Capture the cell that displays the provided text and extract its [X, Y] central coordinate. 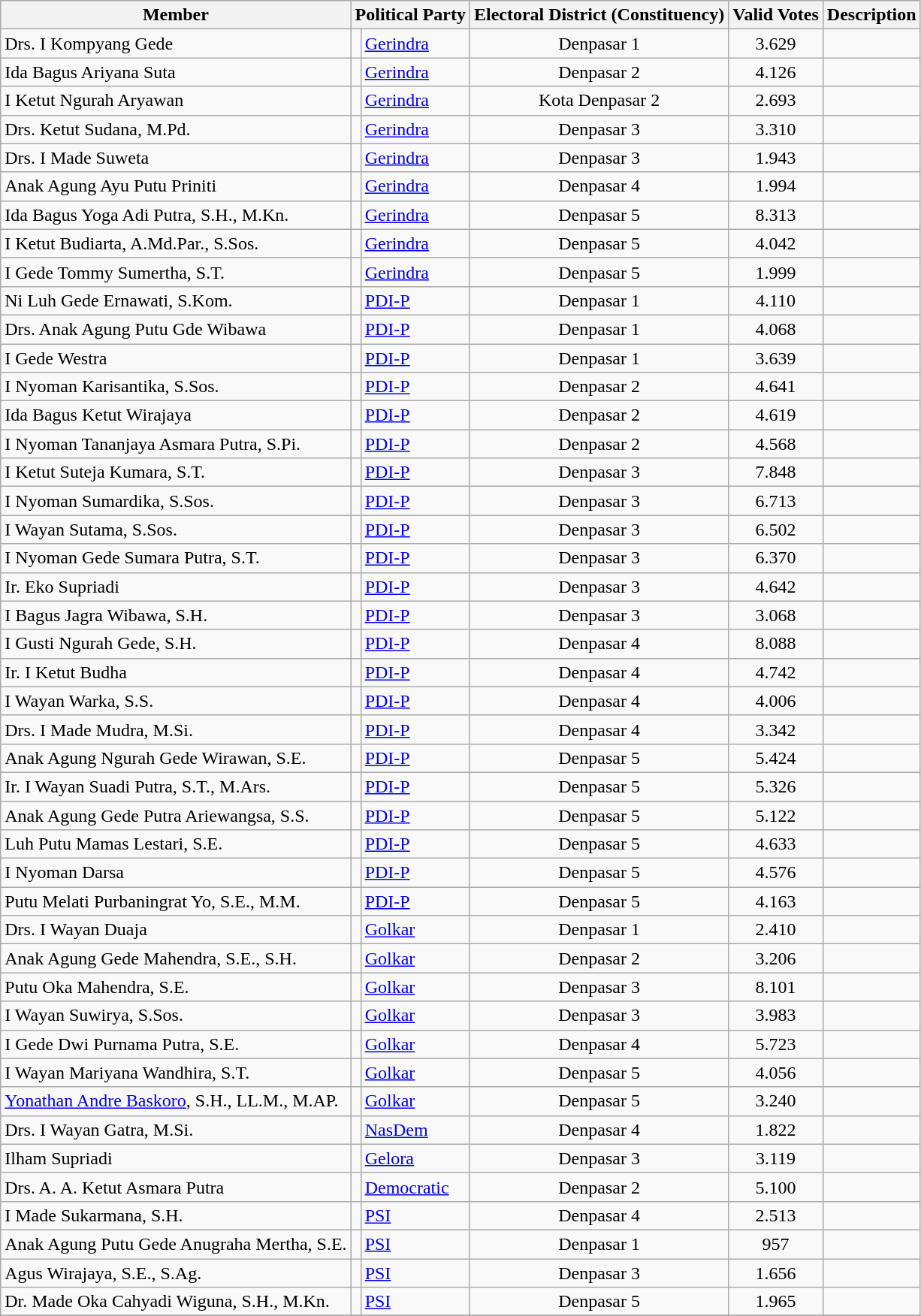
6.713 [776, 501]
Agus Wirajaya, S.E., S.Ag. [176, 1273]
3.639 [776, 358]
I Nyoman Gede Sumara Putra, S.T. [176, 558]
1.822 [776, 1130]
Electoral District (Constituency) [599, 15]
3.119 [776, 1158]
Putu Oka Mahendra, S.E. [176, 987]
I Wayan Suwirya, S.Sos. [176, 1016]
1.656 [776, 1273]
4.056 [776, 1073]
Ida Bagus Ketut Wirajaya [176, 415]
4.641 [776, 387]
5.326 [776, 786]
4.110 [776, 300]
5.424 [776, 758]
4.126 [776, 72]
NasDem [415, 1130]
I Wayan Warka, S.S. [176, 701]
4.619 [776, 415]
Ir. Eko Supriadi [176, 587]
I Gede Tommy Sumertha, S.T. [176, 272]
I Nyoman Sumardika, S.Sos. [176, 501]
8.313 [776, 215]
Ni Luh Gede Ernawati, S.Kom. [176, 300]
Anak Agung Putu Gede Anugraha Mertha, S.E. [176, 1244]
I Nyoman Darsa [176, 873]
Political Party [410, 15]
Drs. I Kompyang Gede [176, 44]
I Ketut Suteja Kumara, S.T. [176, 472]
3.310 [776, 129]
Luh Putu Mamas Lestari, S.E. [176, 844]
Drs. A. A. Ketut Asmara Putra [176, 1187]
4.006 [776, 701]
Kota Denpasar 2 [599, 101]
Anak Agung Gede Mahendra, S.E., S.H. [176, 958]
4.742 [776, 672]
I Ketut Ngurah Aryawan [176, 101]
1.999 [776, 272]
I Gusti Ngurah Gede, S.H. [176, 644]
Ilham Supriadi [176, 1158]
4.642 [776, 587]
Drs. I Made Suweta [176, 158]
Anak Agung Gede Putra Ariewangsa, S.S. [176, 815]
4.042 [776, 243]
I Bagus Jagra Wibawa, S.H. [176, 615]
Valid Votes [776, 15]
Drs. I Made Mudra, M.Si. [176, 729]
Dr. Made Oka Cahyadi Wiguna, S.H., M.Kn. [176, 1302]
Drs. I Wayan Gatra, M.Si. [176, 1130]
4.633 [776, 844]
3.206 [776, 958]
957 [776, 1244]
Putu Melati Purbaningrat Yo, S.E., M.M. [176, 901]
I Nyoman Tananjaya Asmara Putra, S.Pi. [176, 444]
2.410 [776, 930]
I Gede Dwi Purnama Putra, S.E. [176, 1044]
Anak Agung Ngurah Gede Wirawan, S.E. [176, 758]
Gelora [415, 1158]
5.100 [776, 1187]
I Wayan Mariyana Wandhira, S.T. [176, 1073]
I Wayan Sutama, S.Sos. [176, 530]
Ida Bagus Yoga Adi Putra, S.H., M.Kn. [176, 215]
Ir. I Ketut Budha [176, 672]
Ir. I Wayan Suadi Putra, S.T., M.Ars. [176, 786]
3.240 [776, 1101]
2.693 [776, 101]
Drs. Anak Agung Putu Gde Wibawa [176, 329]
Drs. Ketut Sudana, M.Pd. [176, 129]
4.576 [776, 873]
Member [176, 15]
Description [871, 15]
4.568 [776, 444]
Democratic [415, 1187]
Yonathan Andre Baskoro, S.H., LL.M., M.AP. [176, 1101]
3.629 [776, 44]
4.163 [776, 901]
3.068 [776, 615]
6.370 [776, 558]
5.122 [776, 815]
6.502 [776, 530]
Anak Agung Ayu Putu Priniti [176, 186]
Ida Bagus Ariyana Suta [176, 72]
I Made Sukarmana, S.H. [176, 1215]
4.068 [776, 329]
1.965 [776, 1302]
1.994 [776, 186]
8.101 [776, 987]
1.943 [776, 158]
I Nyoman Karisantika, S.Sos. [176, 387]
7.848 [776, 472]
5.723 [776, 1044]
I Gede Westra [176, 358]
8.088 [776, 644]
I Ketut Budiarta, A.Md.Par., S.Sos. [176, 243]
3.983 [776, 1016]
2.513 [776, 1215]
Drs. I Wayan Duaja [176, 930]
3.342 [776, 729]
